Locate the cell with the specified text and output its [X, Y] center coordinate. 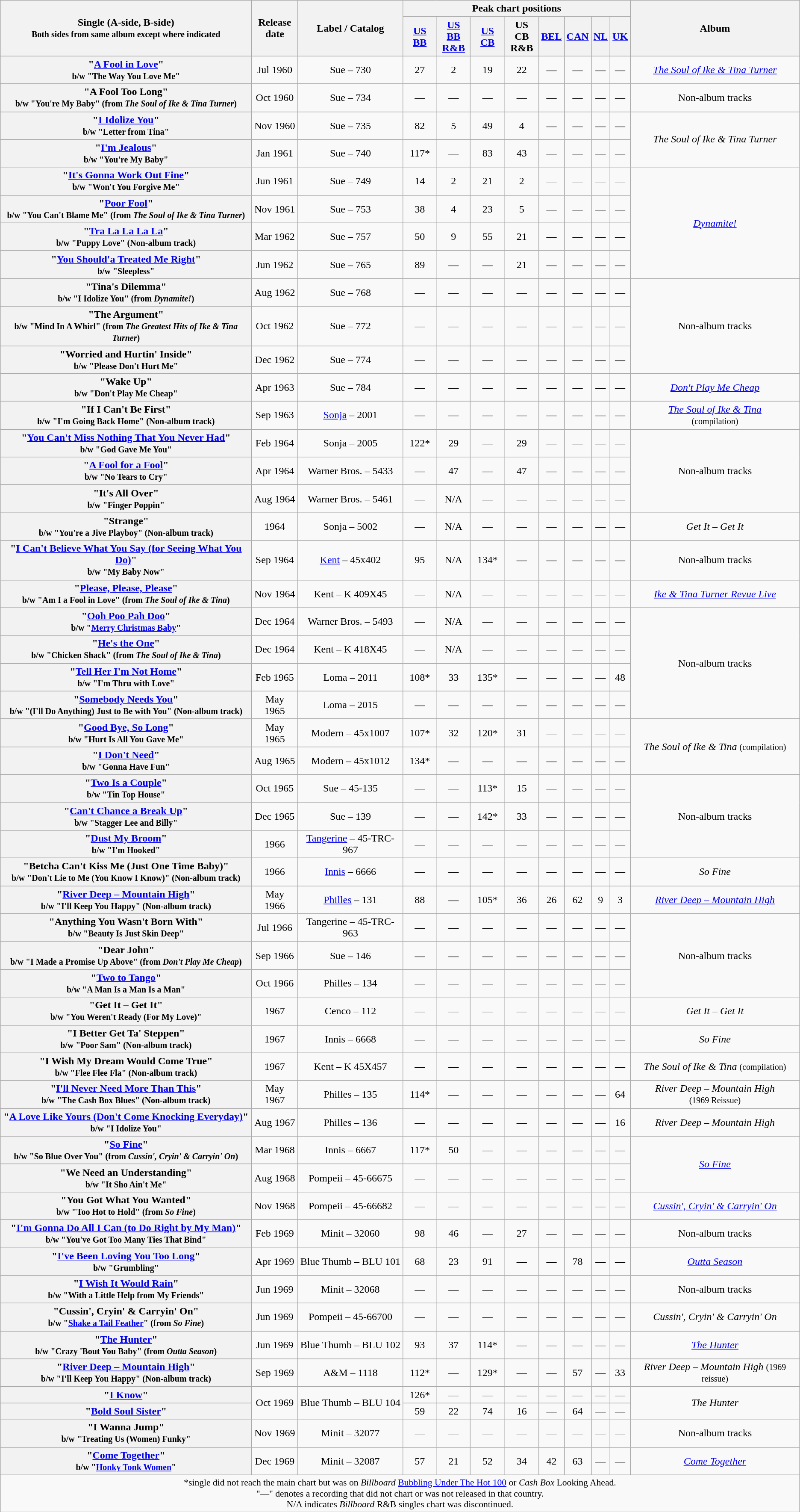
"Anything You Wasn't Born With"b/w "Beauty Is Just Skin Deep" [126, 928]
Innis – 6668 [350, 1039]
91 [488, 1261]
Sep 1964 [275, 560]
3 [621, 900]
19 [488, 70]
US BB [420, 36]
Nov 1961 [275, 209]
78 [578, 1261]
126* [420, 1395]
Don't Play Me Cheap [715, 387]
34 [522, 1461]
A&M – 1118 [350, 1373]
Minit – 32077 [350, 1433]
Philles – 136 [350, 1122]
River Deep – Mountain High(1969 Reissue) [715, 1095]
Dynamite! [715, 223]
Aug 1964 [275, 499]
Minit – 32068 [350, 1290]
"I've Been Loving You Too Long"b/w "Grumbling" [126, 1261]
Sue – 45-135 [350, 788]
Minit – 32060 [350, 1233]
Nov 1969 [275, 1433]
US BBR&B [454, 36]
Jan 1961 [275, 153]
93 [420, 1345]
"I Wish My Dream Would Come True"b/w "Flee Flee Fla" (Non-album track) [126, 1066]
Mar 1968 [275, 1150]
Jun 1961 [275, 181]
38 [420, 209]
Modern – 45x1007 [350, 733]
"The Hunter"b/w "Crazy 'Bout You Baby" (from Outta Season) [126, 1345]
"Good Bye, So Long"b/w "Hurt Is All You Gave Me" [126, 733]
Aug 1967 [275, 1122]
River Deep – Mountain High (1969 reissue) [715, 1373]
74 [488, 1411]
42 [551, 1461]
"Worried and Hurtin' Inside"b/w "Please Don't Hurt Me" [126, 359]
"A Love Like Yours (Don't Come Knocking Everyday)"b/w "I Idolize You" [126, 1122]
83 [488, 153]
"A Fool Too Long"b/w "You're My Baby" (from The Soul of Ike & Tina Turner) [126, 97]
15 [522, 788]
"Tra La La La La"b/w "Puppy Love" (Non-album track) [126, 237]
Modern – 45x1012 [350, 760]
"A Fool in Love"b/w "The Way You Love Me" [126, 70]
Warner Bros. – 5493 [350, 622]
Dec 1962 [275, 359]
"If I Can't Be First"b/w "I'm Going Back Home" (Non-album track) [126, 416]
Blue Thumb – BLU 104 [350, 1403]
68 [420, 1261]
Blue Thumb – BLU 102 [350, 1345]
Sonja – 5002 [350, 527]
52 [488, 1461]
Blue Thumb – BLU 101 [350, 1261]
135* [488, 677]
Sep 1966 [275, 955]
"Somebody Needs You"b/w "(I'll Do Anything) Just to Be with You" (Non-album track) [126, 705]
Aug 1962 [275, 292]
Mar 1962 [275, 237]
"Please, Please, Please"b/w "Am I a Fool in Love" (from The Soul of Ike & Tina) [126, 594]
Feb 1964 [275, 443]
"I Can't Believe What You Say (for Seeing What You Do)"b/w "My Baby Now" [126, 560]
46 [454, 1233]
Outta Season [715, 1261]
Cenco – 112 [350, 1011]
"Can't Chance a Break Up"b/w "Stagger Lee and Billy" [126, 816]
Ike & Tina Turner Revue Live [715, 594]
Feb 1965 [275, 677]
Tangerine – 45-TRC-963 [350, 928]
108* [420, 677]
Sue – 735 [350, 126]
Sue – 749 [350, 181]
Pompeii – 45-66682 [350, 1206]
"It's Gonna Work Out Fine"b/w "Won't You Forgive Me" [126, 181]
32 [454, 733]
Dec 1969 [275, 1461]
36 [522, 900]
Aug 1965 [275, 760]
Pompeii – 45-66700 [350, 1317]
Sue – 772 [350, 326]
Sue – 774 [350, 359]
May 1966 [275, 900]
62 [578, 900]
"Wake Up"b/w "Don't Play Me Cheap" [126, 387]
Nov 1960 [275, 126]
Oct 1966 [275, 983]
Sue – 765 [350, 264]
Sue – 740 [350, 153]
"Cussin', Cryin' & Carryin' On"b/w "Shake a Tail Feather" (from So Fine) [126, 1317]
82 [420, 126]
55 [488, 237]
"He's the One"b/w "Chicken Shack" (from The Soul of Ike & Tina) [126, 649]
Innis – 6667 [350, 1150]
Oct 1965 [275, 788]
CAN [578, 36]
Aug 1968 [275, 1178]
129* [488, 1373]
BEL [551, 36]
"Strange"b/w "You're a Jive Playboy" (Non-album track) [126, 527]
Kent – 45x402 [350, 560]
26 [551, 900]
"We Need an Understanding"b/w "It Sho Ain't Me" [126, 1178]
Pompeii – 45-66675 [350, 1178]
"Two to Tango"b/w "A Man Is a Man Is a Man" [126, 983]
Sue – 757 [350, 237]
Label / Catalog [350, 28]
Warner Bros. – 5433 [350, 471]
Apr 1964 [275, 471]
14 [420, 181]
43 [522, 153]
Apr 1963 [275, 387]
"It's All Over"b/w "Finger Poppin" [126, 499]
Innis – 6666 [350, 872]
"So Fine"b/w "So Blue Over You" (from Cussin', Cryin' & Carryin' On) [126, 1150]
Minit – 32087 [350, 1461]
Oct 1962 [275, 326]
Dec 1965 [275, 816]
Apr 1969 [275, 1261]
Loma – 2011 [350, 677]
112* [420, 1373]
120* [488, 733]
Oct 1969 [275, 1403]
"I Idolize You"b/w "Letter from Tina" [126, 126]
Kent – K 418X45 [350, 649]
"Come Together"b/w "Honky Tonk Women" [126, 1461]
NL [600, 36]
"Dear John"b/w "I Made a Promise Up Above" (from Don't Play Me Cheap) [126, 955]
"I Don't Need"b/w "Gonna Have Fun" [126, 760]
1964 [275, 527]
Sue – 146 [350, 955]
Jul 1960 [275, 70]
142* [488, 816]
"Two Is a Couple"b/w "Tin Top House" [126, 788]
"You Can't Miss Nothing That You Never Had"b/w "God Gave Me You" [126, 443]
Sue – 139 [350, 816]
"I'm Jealous"b/w "You're My Baby" [126, 153]
Album [715, 28]
113* [488, 788]
Philles – 135 [350, 1095]
"You Should'a Treated Me Right"b/w "Sleepless" [126, 264]
Sue – 730 [350, 70]
"Betcha Can't Kiss Me (Just One Time Baby)"b/w "Don't Lie to Me (You Know I Know)" (Non-album track) [126, 872]
"The Argument"b/w "Mind In A Whirl" (from The Greatest Hits of Ike & Tina Turner) [126, 326]
"I Wish It Would Rain"b/w "With a Little Help from My Friends" [126, 1290]
88 [420, 900]
Warner Bros. – 5461 [350, 499]
"Tell Her I'm Not Home"b/w "I'm Thru with Love" [126, 677]
37 [454, 1345]
May 1967 [275, 1095]
98 [420, 1233]
Tangerine – 45-TRC-967 [350, 844]
Kent – K 45X457 [350, 1066]
49 [488, 126]
89 [420, 264]
95 [420, 560]
"Tina's Dilemma"b/w "I Idolize You" (from Dynamite!) [126, 292]
"I Better Get Ta' Steppen"b/w "Poor Sam" (Non-album track) [126, 1039]
Jun 1962 [275, 264]
Peak chart positions [517, 9]
107* [420, 733]
"Poor Fool"b/w "You Can't Blame Me" (from The Soul of Ike & Tina Turner) [126, 209]
63 [578, 1461]
Releasedate [275, 28]
"Get It – Get It"b/w "You Weren't Ready (For My Love)" [126, 1011]
UK [621, 36]
The Soul of Ike & Tina(compilation) [715, 416]
Sue – 753 [350, 209]
"I'll Never Need More Than This"b/w "The Cash Box Blues" (Non-album track) [126, 1095]
"I'm Gonna Do All I Can (to Do Right by My Man)"b/w "You've Got Too Many Ties That Bind" [126, 1233]
Philles – 131 [350, 900]
US CBR&B [522, 36]
Philles – 134 [350, 983]
Oct 1960 [275, 97]
"I Know" [126, 1395]
122* [420, 443]
Sonja – 2001 [350, 416]
31 [522, 733]
59 [420, 1411]
Loma – 2015 [350, 705]
Sep 1963 [275, 416]
Sue – 784 [350, 387]
Nov 1964 [275, 594]
US CB [488, 36]
Sonja – 2005 [350, 443]
"You Got What You Wanted"b/w "Too Hot to Hold" (from So Fine) [126, 1206]
"I Wanna Jump"b/w "Treating Us (Women) Funky" [126, 1433]
Sep 1969 [275, 1373]
48 [621, 677]
105* [488, 900]
"Ooh Poo Pah Doo"b/w "Merry Christmas Baby" [126, 622]
Feb 1969 [275, 1233]
Nov 1968 [275, 1206]
Sue – 768 [350, 292]
Come Together [715, 1461]
"Bold Soul Sister" [126, 1411]
Jul 1966 [275, 928]
"Dust My Broom"b/w "I'm Hooked" [126, 844]
Sue – 734 [350, 97]
"A Fool for a Fool"b/w "No Tears to Cry" [126, 471]
Kent – K 409X45 [350, 594]
Single (A-side, B-side)Both sides from same album except where indicated [126, 28]
